Extract the [X, Y] coordinate from the center of the cell holding the provided text.  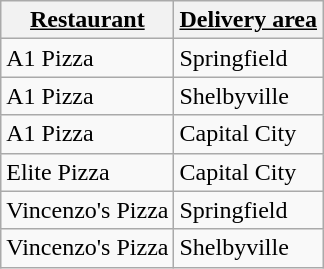
Delivery area [248, 20]
Restaurant [88, 20]
Elite Pizza [88, 172]
